Detect which cell encompasses the target text, then output its (X, Y) center coordinate. 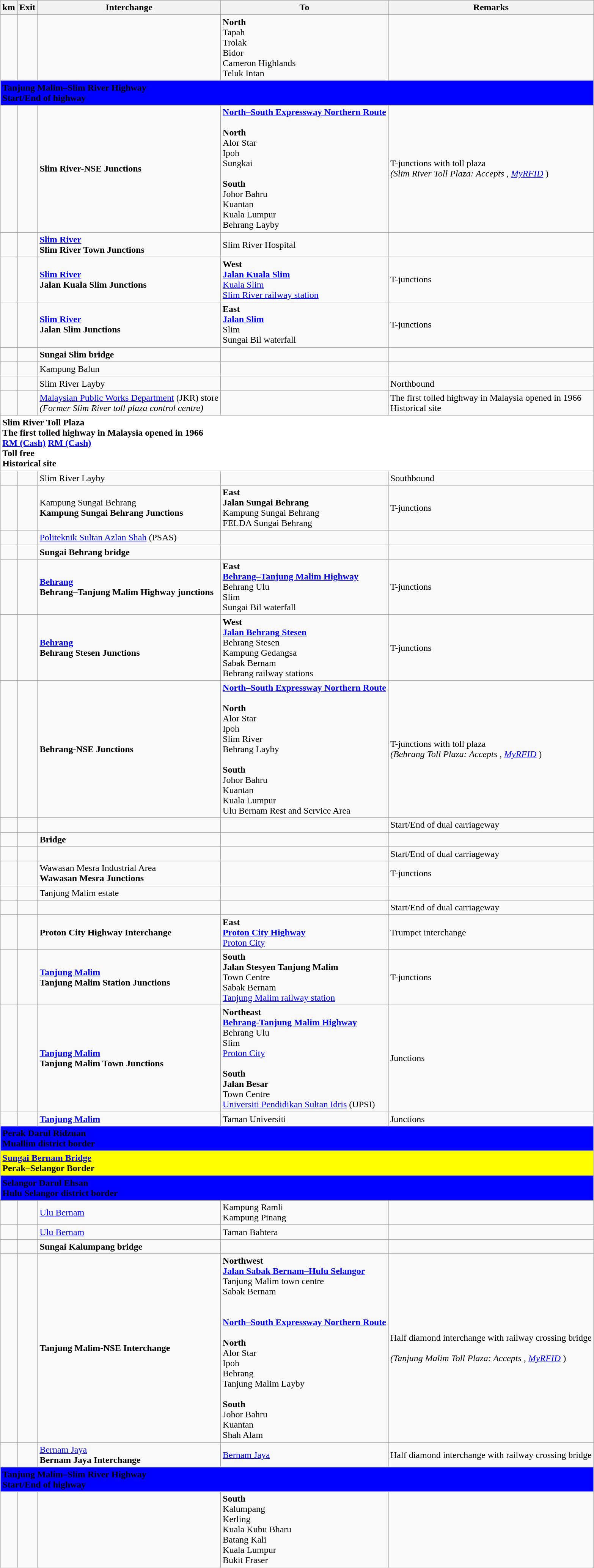
Exit (27, 8)
Bernam JayaBernam Jaya Interchange (129, 1455)
South Kalumpang Kerling Kuala Kubu Bharu Batang Kali Kuala Lumpur Bukit Fraser (305, 1530)
Taman Universiti (305, 1119)
Proton City Highway Interchange (129, 932)
Slim River Toll PlazaThe first tolled highway in Malaysia opened in 1966RM (Cash) RM (Cash)Toll freeHistorical site (297, 443)
BehrangBehrang–Tanjung Malim Highway junctions (129, 587)
Trumpet interchange (491, 932)
Wawasan Mesra Industrial AreaWawasan Mesra Junctions (129, 874)
Behrang-NSE Junctions (129, 749)
Sungai Behrang bridge (129, 552)
Selangor Darul EhsanHulu Selangor district border (297, 1188)
Tanjung Malim-NSE Interchange (129, 1348)
North–South Expressway Northern RouteNorthAlor StarIpohSungkaiSouthJohor BahruKuantanKuala Lumpur Behrang Layby (305, 168)
Bernam Jaya (305, 1455)
East Behrang–Tanjung Malim Highway Behrang Ulu Slim Sungai Bil waterfall (305, 587)
Tanjung MalimTanjung Malim Station Junctions (129, 977)
Taman Bahtera (305, 1232)
Sungai Slim bridge (129, 354)
Tanjung Malim (129, 1119)
BehrangBehrang Stesen Junctions (129, 647)
West Jalan Behrang StesenBehrang Stesen Kampung Gedangsa Sabak Bernam Behrang railway stations (305, 647)
Northeast Behrang-Tanjung Malim Highway Behrang Ulu Slim Proton CitySouthJalan Besar Town CentreUniversiti Pendidikan Sultan Idris (UPSI) (305, 1058)
East Jalan SlimSlimSungai Bil waterfall (305, 325)
Slim River-NSE Junctions (129, 168)
km (9, 8)
Bridge (129, 839)
Sungai Kalumpang bridge (129, 1247)
Slim RiverJalan Kuala Slim Junctions (129, 279)
Half diamond interchange with railway crossing bridge(Tanjung Malim Toll Plaza: Accepts , MyRFID ) (491, 1348)
EastJalan Sungai BehrangKampung Sungai BehrangFELDA Sungai Behrang (305, 508)
East Proton City Highway Proton City (305, 932)
Kampung Balun (129, 369)
Kampung Sungai BehrangKampung Sungai Behrang Junctions (129, 508)
Perak Darul RidzuanMuallim district border (297, 1138)
Half diamond interchange with railway crossing bridge (491, 1455)
Malaysian Public Works Department (JKR) store(Former Slim River toll plaza control centre) (129, 403)
North Tapah Trolak Bidor Cameron Highlands Teluk Intan (305, 48)
Sungai Bernam BridgePerak–Selangor Border (297, 1163)
South Jalan Stesyen Tanjung Malim Town Centre Sabak Bernam Tanjung Malim railway station (305, 977)
Slim River Hospital (305, 244)
The first tolled highway in Malaysia opened in 1966Historical site (491, 403)
To (305, 8)
Slim RiverJalan Slim Junctions (129, 325)
West Jalan Kuala SlimKuala Slim Slim River railway station (305, 279)
Interchange (129, 8)
Southbound (491, 478)
Tanjung MalimTanjung Malim Town Junctions (129, 1058)
T-junctions with toll plaza(Behrang Toll Plaza: Accepts , MyRFID ) (491, 749)
Kampung RamliKampung Pinang (305, 1213)
Northbound (491, 383)
Remarks (491, 8)
Politeknik Sultan Azlan Shah (PSAS) (129, 538)
Slim RiverSlim River Town Junctions (129, 244)
North–South Expressway Northern RouteNorthAlor StarIpohSlim River Behrang LaybySouthJohor BahruKuantanKuala Lumpur Ulu Bernam Rest and Service Area (305, 749)
T-junctions with toll plaza(Slim River Toll Plaza: Accepts , MyRFID ) (491, 168)
Tanjung Malim estate (129, 893)
